Find where the given text appears and provide that cell's center as [x, y] coordinate. 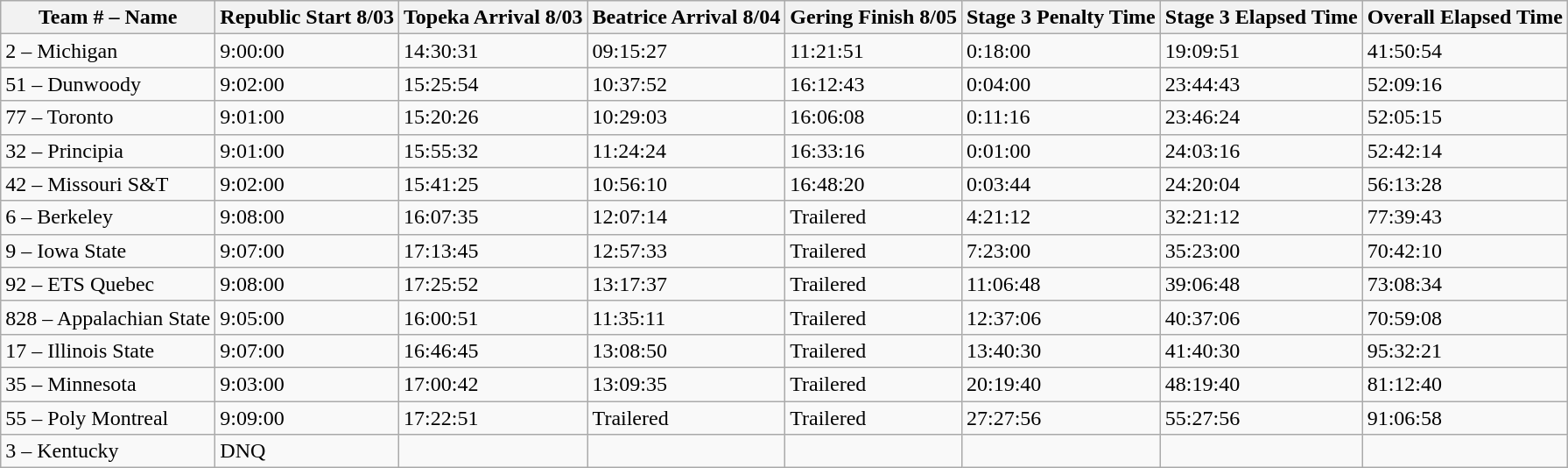
7:23:00 [1061, 251]
51 – Dunwoody [109, 84]
4:21:12 [1061, 217]
19:09:51 [1261, 51]
Gering Finish 8/05 [874, 18]
10:29:03 [686, 117]
16:48:20 [874, 184]
16:07:35 [494, 217]
Stage 3 Elapsed Time [1261, 18]
17 – Illinois State [109, 351]
13:17:37 [686, 284]
Republic Start 8/03 [307, 18]
11:21:51 [874, 51]
11:35:11 [686, 317]
95:32:21 [1465, 351]
12:57:33 [686, 251]
15:41:25 [494, 184]
12:37:06 [1061, 317]
Stage 3 Penalty Time [1061, 18]
55:27:56 [1261, 418]
52:42:14 [1465, 151]
15:55:32 [494, 151]
14:30:31 [494, 51]
0:18:00 [1061, 51]
16:12:43 [874, 84]
16:33:16 [874, 151]
9:00:00 [307, 51]
13:08:50 [686, 351]
0:01:00 [1061, 151]
828 – Appalachian State [109, 317]
16:00:51 [494, 317]
17:00:42 [494, 384]
Beatrice Arrival 8/04 [686, 18]
23:46:24 [1261, 117]
17:22:51 [494, 418]
09:15:27 [686, 51]
13:09:35 [686, 384]
11:06:48 [1061, 284]
2 – Michigan [109, 51]
40:37:06 [1261, 317]
55 – Poly Montreal [109, 418]
12:07:14 [686, 217]
32:21:12 [1261, 217]
0:04:00 [1061, 84]
52:09:16 [1465, 84]
92 – ETS Quebec [109, 284]
70:42:10 [1465, 251]
Overall Elapsed Time [1465, 18]
9:03:00 [307, 384]
0:03:44 [1061, 184]
35 – Minnesota [109, 384]
77:39:43 [1465, 217]
20:19:40 [1061, 384]
6 – Berkeley [109, 217]
15:20:26 [494, 117]
70:59:08 [1465, 317]
11:24:24 [686, 151]
10:56:10 [686, 184]
81:12:40 [1465, 384]
24:03:16 [1261, 151]
15:25:54 [494, 84]
17:25:52 [494, 284]
9 – Iowa State [109, 251]
27:27:56 [1061, 418]
24:20:04 [1261, 184]
73:08:34 [1465, 284]
0:11:16 [1061, 117]
16:06:08 [874, 117]
91:06:58 [1465, 418]
48:19:40 [1261, 384]
32 – Principia [109, 151]
Team # – Name [109, 18]
9:05:00 [307, 317]
52:05:15 [1465, 117]
10:37:52 [686, 84]
DNQ [307, 451]
56:13:28 [1465, 184]
23:44:43 [1261, 84]
9:09:00 [307, 418]
13:40:30 [1061, 351]
Topeka Arrival 8/03 [494, 18]
3 – Kentucky [109, 451]
77 – Toronto [109, 117]
16:46:45 [494, 351]
41:40:30 [1261, 351]
42 – Missouri S&T [109, 184]
35:23:00 [1261, 251]
41:50:54 [1465, 51]
39:06:48 [1261, 284]
17:13:45 [494, 251]
